From the cell containing the given text, extract its center point as (X, Y) coordinate. 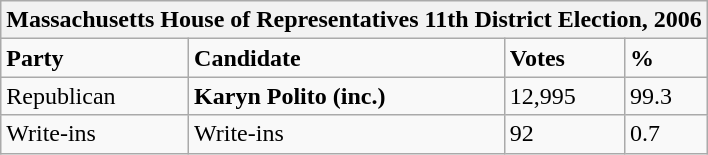
Party (95, 58)
Karyn Polito (inc.) (347, 96)
92 (564, 134)
Candidate (347, 58)
12,995 (564, 96)
% (666, 58)
0.7 (666, 134)
Republican (95, 96)
Votes (564, 58)
Massachusetts House of Representatives 11th District Election, 2006 (354, 20)
99.3 (666, 96)
